Identify which cell holds the provided text, then report its (x, y) central coordinate. 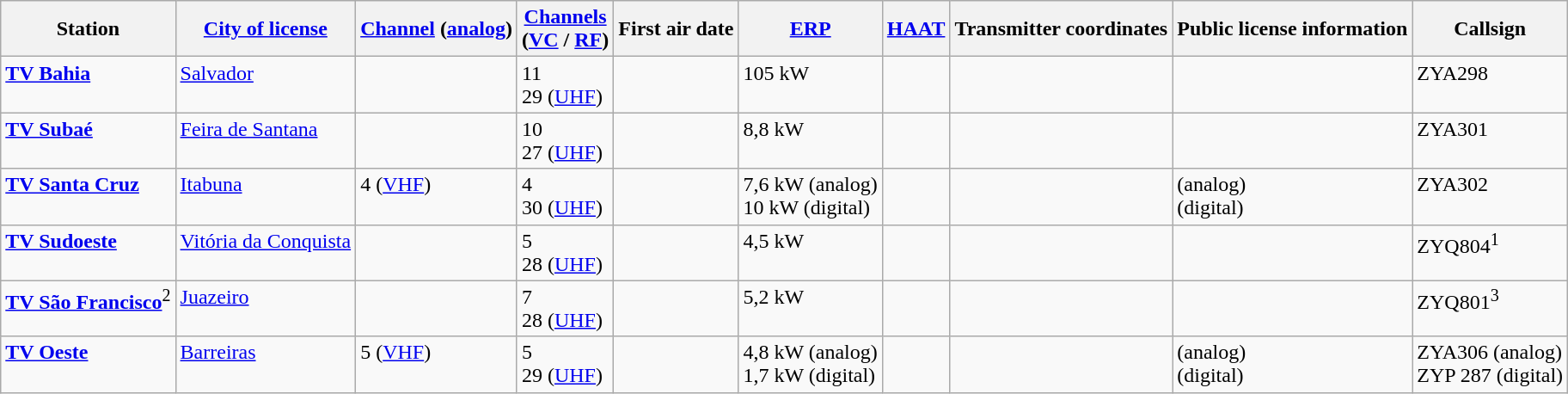
529 (UHF) (565, 365)
4,5 kW (810, 253)
TV São Francisco2 (88, 308)
Transmitter coordinates (1061, 29)
Channel (analog) (437, 29)
TV Subaé (88, 141)
8,8 kW (810, 141)
Public license information (1293, 29)
5 (VHF) (437, 365)
ZYQ8013 (1491, 308)
TV Oeste (88, 365)
430 (UHF) (565, 196)
ZYA302 (1491, 196)
Barreiras (266, 365)
City of license (266, 29)
TV Sudoeste (88, 253)
ZYA306 (analog)ZYP 287 (digital) (1491, 365)
1129 (UHF) (565, 84)
ZYQ8041 (1491, 253)
Salvador (266, 84)
1027 (UHF) (565, 141)
Vitória da Conquista (266, 253)
7,6 kW (analog)10 kW (digital) (810, 196)
Itabuna (266, 196)
ERP (810, 29)
Feira de Santana (266, 141)
Juazeiro (266, 308)
TV Bahia (88, 84)
First air date (676, 29)
ZYA301 (1491, 141)
4 (VHF) (437, 196)
TV Santa Cruz (88, 196)
528 (UHF) (565, 253)
Station (88, 29)
105 kW (810, 84)
ZYA298 (1491, 84)
Callsign (1491, 29)
5,2 kW (810, 308)
HAAT (916, 29)
4,8 kW (analog)1,7 kW (digital) (810, 365)
728 (UHF) (565, 308)
Channels(VC / RF) (565, 29)
